Detect which cell encompasses the target text, then output its (X, Y) center coordinate. 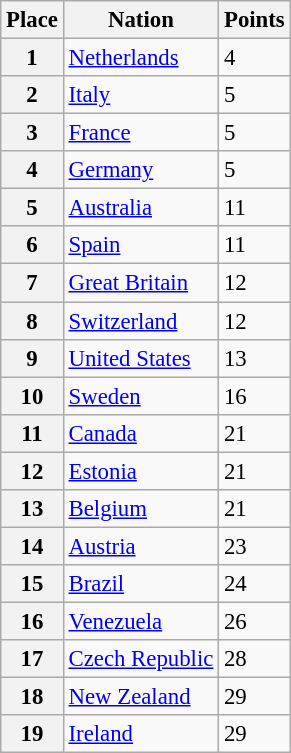
Sweden (140, 396)
7 (32, 283)
Points (254, 20)
Ireland (140, 734)
18 (32, 697)
Belgium (140, 509)
Brazil (140, 584)
Italy (140, 95)
23 (254, 546)
Venezuela (140, 621)
France (140, 133)
15 (32, 584)
Czech Republic (140, 659)
Germany (140, 170)
19 (32, 734)
Nation (140, 20)
Netherlands (140, 58)
6 (32, 245)
United States (140, 358)
17 (32, 659)
3 (32, 133)
8 (32, 321)
Switzerland (140, 321)
14 (32, 546)
9 (32, 358)
24 (254, 584)
New Zealand (140, 697)
10 (32, 396)
Great Britain (140, 283)
Canada (140, 433)
Spain (140, 245)
28 (254, 659)
Place (32, 20)
Australia (140, 208)
1 (32, 58)
Austria (140, 546)
Estonia (140, 471)
2 (32, 95)
26 (254, 621)
